Locate the cell with the specified text and output its (X, Y) center coordinate. 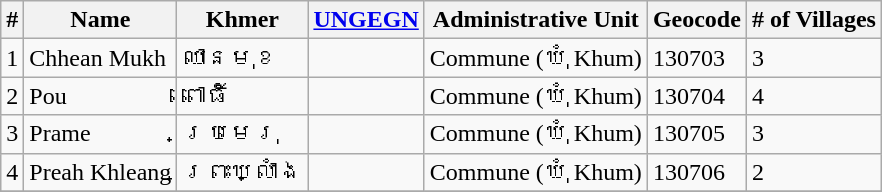
Prame (100, 134)
130703 (696, 58)
Pou (100, 96)
ប្រមេរុ (242, 134)
Administrative Unit (536, 20)
Chhean Mukh (100, 58)
ពោធិ៍ (242, 96)
ឈានមុខ (242, 58)
130706 (696, 172)
Khmer (242, 20)
UNGEGN (366, 20)
Preah Khleang (100, 172)
# of Villages (814, 20)
1 (12, 58)
Name (100, 20)
130705 (696, 134)
ព្រះឃ្លាំង (242, 172)
# (12, 20)
Geocode (696, 20)
130704 (696, 96)
